Return the [x, y] coordinate for the center point of the cell that contains the specified text.  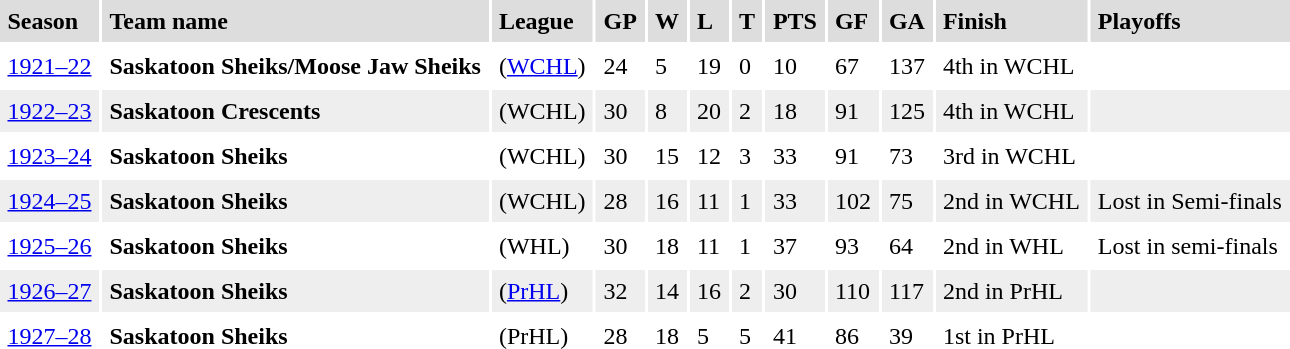
75 [906, 201]
Saskatoon Crescents [295, 111]
Lost in Semi-finals [1190, 201]
Lost in semi-finals [1190, 246]
2nd in PrHL [1011, 291]
2nd in WHL [1011, 246]
League [542, 21]
PTS [794, 21]
1922–23 [50, 111]
102 [852, 201]
1921–22 [50, 66]
2nd in WCHL [1011, 201]
L [708, 21]
19 [708, 66]
1924–25 [50, 201]
GF [852, 21]
8 [666, 111]
1925–26 [50, 246]
125 [906, 111]
32 [620, 291]
37 [794, 246]
110 [852, 291]
24 [620, 66]
0 [746, 66]
(WHL) [542, 246]
5 [666, 66]
93 [852, 246]
67 [852, 66]
20 [708, 111]
W [666, 21]
Saskatoon Sheiks/Moose Jaw Sheiks [295, 66]
(PrHL) [542, 291]
64 [906, 246]
Finish [1011, 21]
GA [906, 21]
3rd in WCHL [1011, 156]
Playoffs [1190, 21]
1923–24 [50, 156]
73 [906, 156]
10 [794, 66]
T [746, 21]
Season [50, 21]
137 [906, 66]
Team name [295, 21]
28 [620, 201]
GP [620, 21]
12 [708, 156]
14 [666, 291]
1926–27 [50, 291]
117 [906, 291]
15 [666, 156]
3 [746, 156]
